Detect which cell encompasses the target text, then output its [x, y] center coordinate. 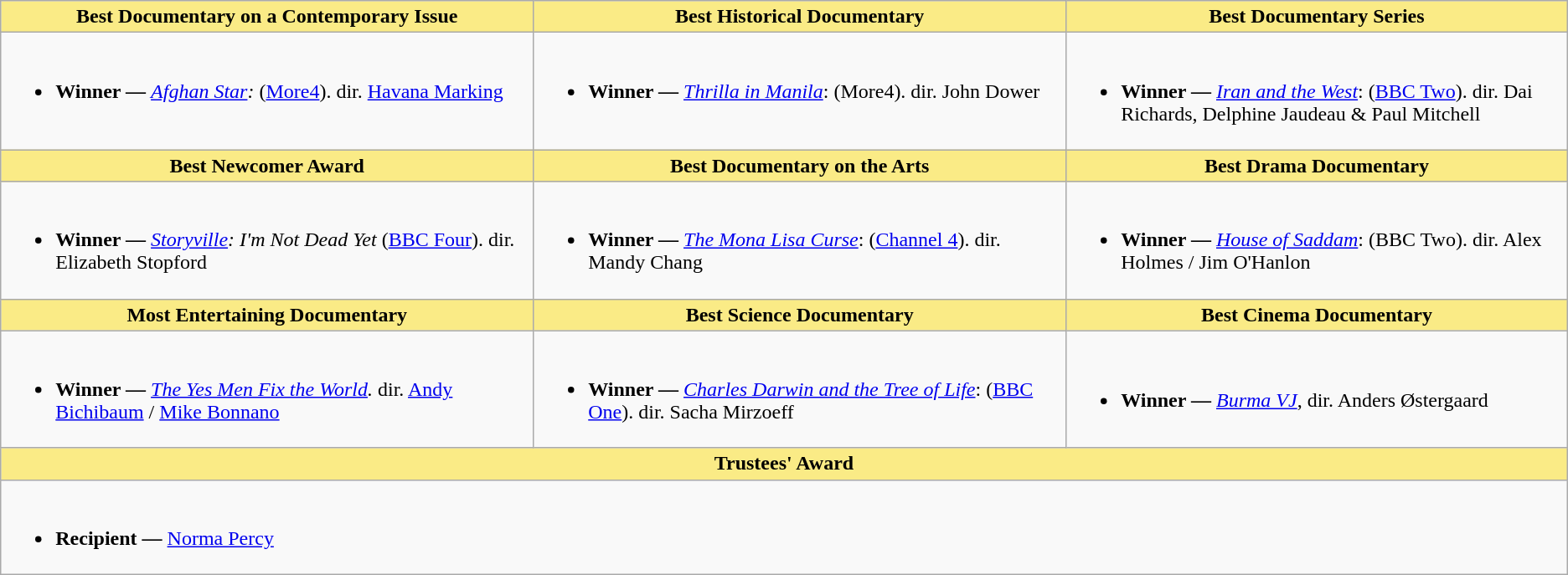
Winner — House of Saddam: (BBC Two). dir. Alex Holmes / Jim O'Hanlon [1317, 240]
Winner — The Mona Lisa Curse: (Channel 4). dir. Mandy Chang [800, 240]
Winner — Burma VJ, dir. Anders Østergaard [1317, 389]
Best Historical Documentary [800, 17]
Winner — Thrilla in Manila: (More4). dir. John Dower [800, 91]
Winner — Afghan Star: (More4). dir. Havana Marking [267, 91]
Winner — Storyville: I'm Not Dead Yet (BBC Four). dir. Elizabeth Stopford [267, 240]
Recipient — Norma Percy [784, 527]
Best Newcomer Award [267, 166]
Winner — Iran and the West: (BBC Two). dir. Dai Richards, Delphine Jaudeau & Paul Mitchell [1317, 91]
Trustees' Award [784, 464]
Best Drama Documentary [1317, 166]
Best Documentary Series [1317, 17]
Best Documentary on a Contemporary Issue [267, 17]
Best Documentary on the Arts [800, 166]
Best Cinema Documentary [1317, 315]
Winner — Charles Darwin and the Tree of Life: (BBC One). dir. Sacha Mirzoeff [800, 389]
Winner — The Yes Men Fix the World. dir. Andy Bichibaum / Mike Bonnano [267, 389]
Most Entertaining Documentary [267, 315]
Best Science Documentary [800, 315]
